Return the [x, y] coordinate for the center point of the cell that contains the specified text.  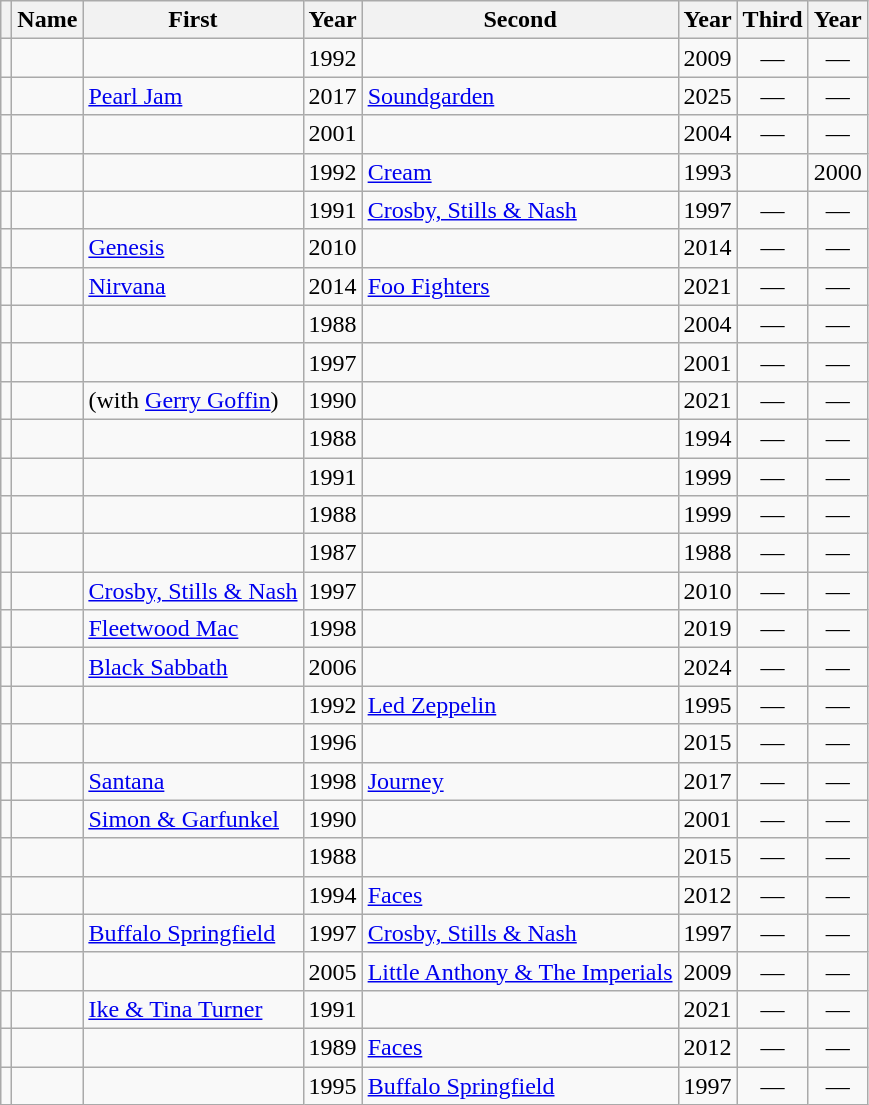
First [193, 20]
2024 [708, 667]
1996 [332, 743]
Little Anthony & The Imperials [520, 971]
Ike & Tina Turner [193, 1009]
Pearl Jam [193, 96]
Third [772, 20]
Santana [193, 781]
Foo Fighters [520, 286]
2006 [332, 667]
2019 [708, 629]
Cream [520, 172]
Led Zeppelin [520, 705]
Black Sabbath [193, 667]
2005 [332, 971]
Simon & Garfunkel [193, 819]
(with Gerry Goffin) [193, 400]
Name [48, 20]
2000 [838, 172]
2025 [708, 96]
1993 [708, 172]
Fleetwood Mac [193, 629]
Genesis [193, 248]
1987 [332, 553]
Soundgarden [520, 96]
Journey [520, 781]
Nirvana [193, 286]
Second [520, 20]
1989 [332, 1047]
